Search for the cell housing the specified text and yield its (x, y) center coordinate. 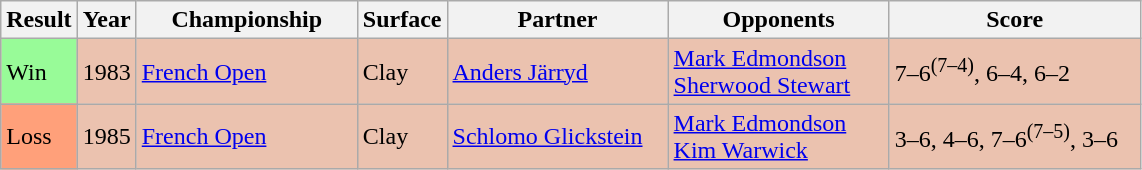
Year (106, 20)
Result (39, 20)
7–6(7–4), 6–4, 6–2 (1014, 72)
Mark Edmondson Kim Warwick (778, 136)
Mark Edmondson Sherwood Stewart (778, 72)
Score (1014, 20)
3–6, 4–6, 7–6(7–5), 3–6 (1014, 136)
Surface (402, 20)
1983 (106, 72)
Win (39, 72)
Loss (39, 136)
Championship (246, 20)
1985 (106, 136)
Anders Järryd (558, 72)
Opponents (778, 20)
Schlomo Glickstein (558, 136)
Partner (558, 20)
